Extract the [x, y] coordinate from the center of the cell holding the provided text.  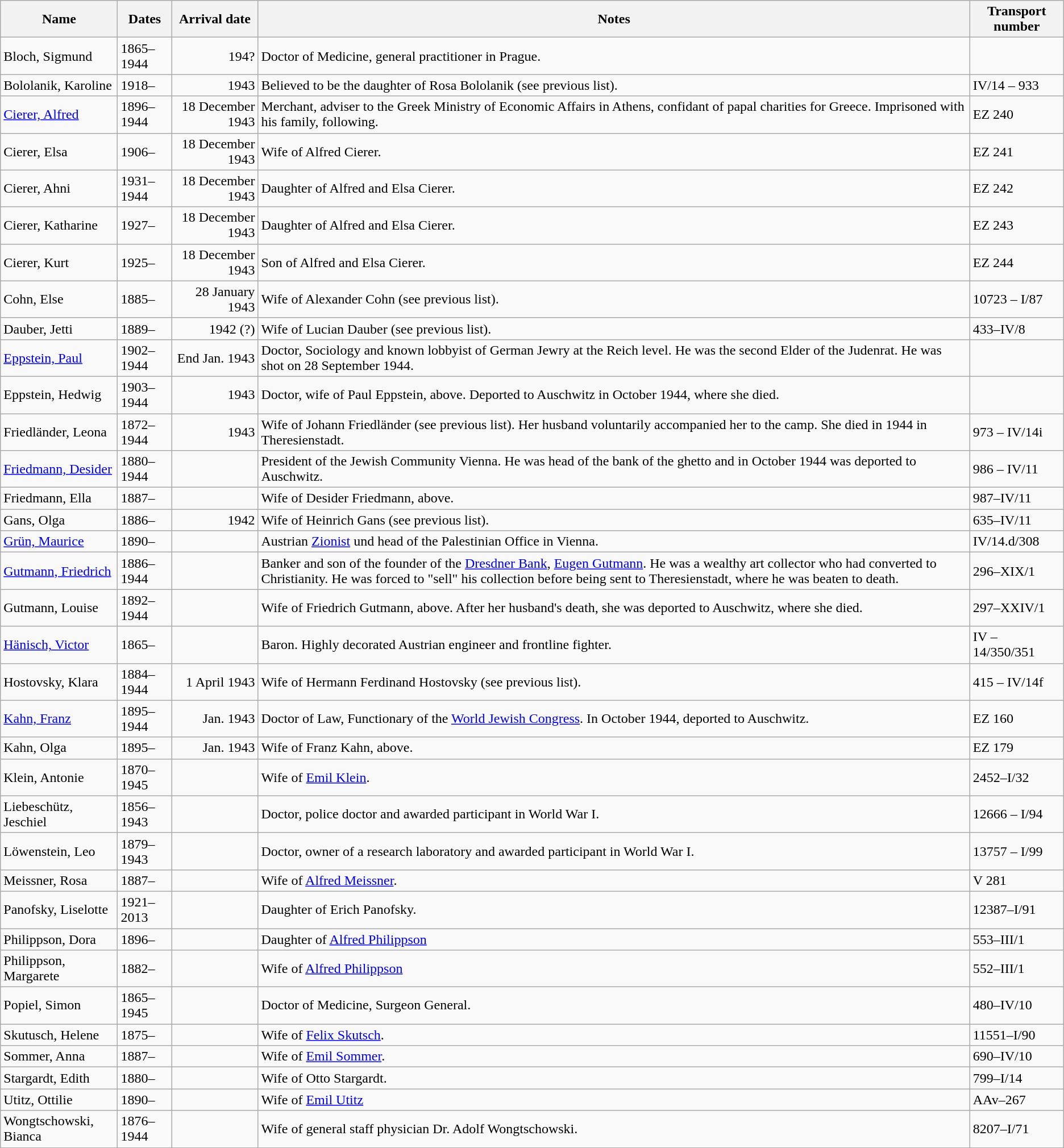
EZ 179 [1016, 748]
IV – 14/350/351 [1016, 644]
1880– [144, 1078]
Daughter of Alfred Philippson [614, 939]
Transport number [1016, 19]
EZ 244 [1016, 263]
Wife of Emil Sommer. [614, 1057]
1870–1945 [144, 777]
Doctor of Medicine, general practitioner in Prague. [614, 56]
Wife of Alfred Philippson [614, 968]
973 – IV/14i [1016, 432]
1875– [144, 1035]
Meissner, Rosa [59, 880]
Wife of Alfred Meissner. [614, 880]
Friedmann, Ella [59, 498]
Löwenstein, Leo [59, 851]
Cierer, Elsa [59, 151]
415 – IV/14f [1016, 682]
Kahn, Franz [59, 718]
11551–I/90 [1016, 1035]
President of the Jewish Community Vienna. He was head of the bank of the ghetto and in October 1944 was deported to Auschwitz. [614, 469]
1886–1944 [144, 571]
Austrian Zionist und head of the Palestinian Office in Vienna. [614, 542]
1925– [144, 263]
Grün, Maurice [59, 542]
552–III/1 [1016, 968]
1918– [144, 85]
1885– [144, 299]
Cohn, Else [59, 299]
End Jan. 1943 [215, 358]
1 April 1943 [215, 682]
1931–1944 [144, 189]
8207–I/71 [1016, 1129]
553–III/1 [1016, 939]
V 281 [1016, 880]
Panofsky, Liselotte [59, 909]
Wongtschowski, Bianca [59, 1129]
433–IV/8 [1016, 328]
Doctor of Law, Functionary of the World Jewish Congress. In October 1944, deported to Auschwitz. [614, 718]
Friedländer, Leona [59, 432]
194? [215, 56]
480–IV/10 [1016, 1006]
635–IV/11 [1016, 520]
Wife of Heinrich Gans (see previous list). [614, 520]
Wife of Felix Skutsch. [614, 1035]
799–I/14 [1016, 1078]
Eppstein, Paul [59, 358]
1886– [144, 520]
Gans, Olga [59, 520]
Name [59, 19]
1865– [144, 644]
297–XXIV/1 [1016, 608]
296–XIX/1 [1016, 571]
1856–1943 [144, 814]
1896–1944 [144, 115]
Wife of Lucian Dauber (see previous list). [614, 328]
Doctor, Sociology and known lobbyist of German Jewry at the Reich level. He was the second Elder of the Judenrat. He was shot on 28 September 1944. [614, 358]
Wife of Alfred Cierer. [614, 151]
EZ 242 [1016, 189]
Wife of Johann Friedländer (see previous list). Her husband voluntarily accompanied her to the camp. She died in 1944 in Theresienstadt. [614, 432]
Cierer, Kurt [59, 263]
Gutmann, Friedrich [59, 571]
Doctor, police doctor and awarded participant in World War I. [614, 814]
1902–1944 [144, 358]
Liebeschütz, Jeschiel [59, 814]
AAv–267 [1016, 1100]
Popiel, Simon [59, 1006]
1879–1943 [144, 851]
Baron. Highly decorated Austrian engineer and frontline fighter. [614, 644]
Kahn, Olga [59, 748]
IV/14 – 933 [1016, 85]
Daughter of Erich Panofsky. [614, 909]
12387–I/91 [1016, 909]
Friedmann, Desider [59, 469]
Hänisch, Victor [59, 644]
1865–1944 [144, 56]
EZ 240 [1016, 115]
1889– [144, 328]
1884–1944 [144, 682]
12666 – I/94 [1016, 814]
Eppstein, Hedwig [59, 394]
Wife of Emil Utitz [614, 1100]
1892–1944 [144, 608]
Wife of Emil Klein. [614, 777]
1942 (?) [215, 328]
Wife of Friedrich Gutmann, above. After her husband's death, she was deported to Auschwitz, where she died. [614, 608]
1896– [144, 939]
28 January 1943 [215, 299]
1876–1944 [144, 1129]
Cierer, Katharine [59, 225]
10723 – I/87 [1016, 299]
1872–1944 [144, 432]
Doctor, owner of a research laboratory and awarded participant in World War I. [614, 851]
Klein, Antonie [59, 777]
Skutusch, Helene [59, 1035]
1921–2013 [144, 909]
EZ 241 [1016, 151]
Wife of Desider Friedmann, above. [614, 498]
Wife of Hermann Ferdinand Hostovsky (see previous list). [614, 682]
EZ 243 [1016, 225]
Philippson, Margarete [59, 968]
1903–1944 [144, 394]
Bloch, Sigmund [59, 56]
Wife of general staff physician Dr. Adolf Wongtschowski. [614, 1129]
Utitz, Ottilie [59, 1100]
1942 [215, 520]
1880–1944 [144, 469]
Stargardt, Edith [59, 1078]
Bololanik, Karoline [59, 85]
Hostovsky, Klara [59, 682]
1927– [144, 225]
Gutmann, Louise [59, 608]
Dates [144, 19]
1865–1945 [144, 1006]
987–IV/11 [1016, 498]
Cierer, Ahni [59, 189]
2452–I/32 [1016, 777]
1882– [144, 968]
Cierer, Alfred [59, 115]
13757 – I/99 [1016, 851]
Doctor, wife of Paul Eppstein, above. Deported to Auschwitz in October 1944, where she died. [614, 394]
Wife of Otto Stargardt. [614, 1078]
Notes [614, 19]
Doctor of Medicine, Surgeon General. [614, 1006]
Son of Alfred and Elsa Cierer. [614, 263]
1895– [144, 748]
Arrival date [215, 19]
Wife of Alexander Cohn (see previous list). [614, 299]
690–IV/10 [1016, 1057]
Wife of Franz Kahn, above. [614, 748]
EZ 160 [1016, 718]
IV/14.d/308 [1016, 542]
Dauber, Jetti [59, 328]
Believed to be the daughter of Rosa Bololanik (see previous list). [614, 85]
Philippson, Dora [59, 939]
1906– [144, 151]
Sommer, Anna [59, 1057]
1895–1944 [144, 718]
986 – IV/11 [1016, 469]
